Return (X, Y) of the center of cell containing provided text 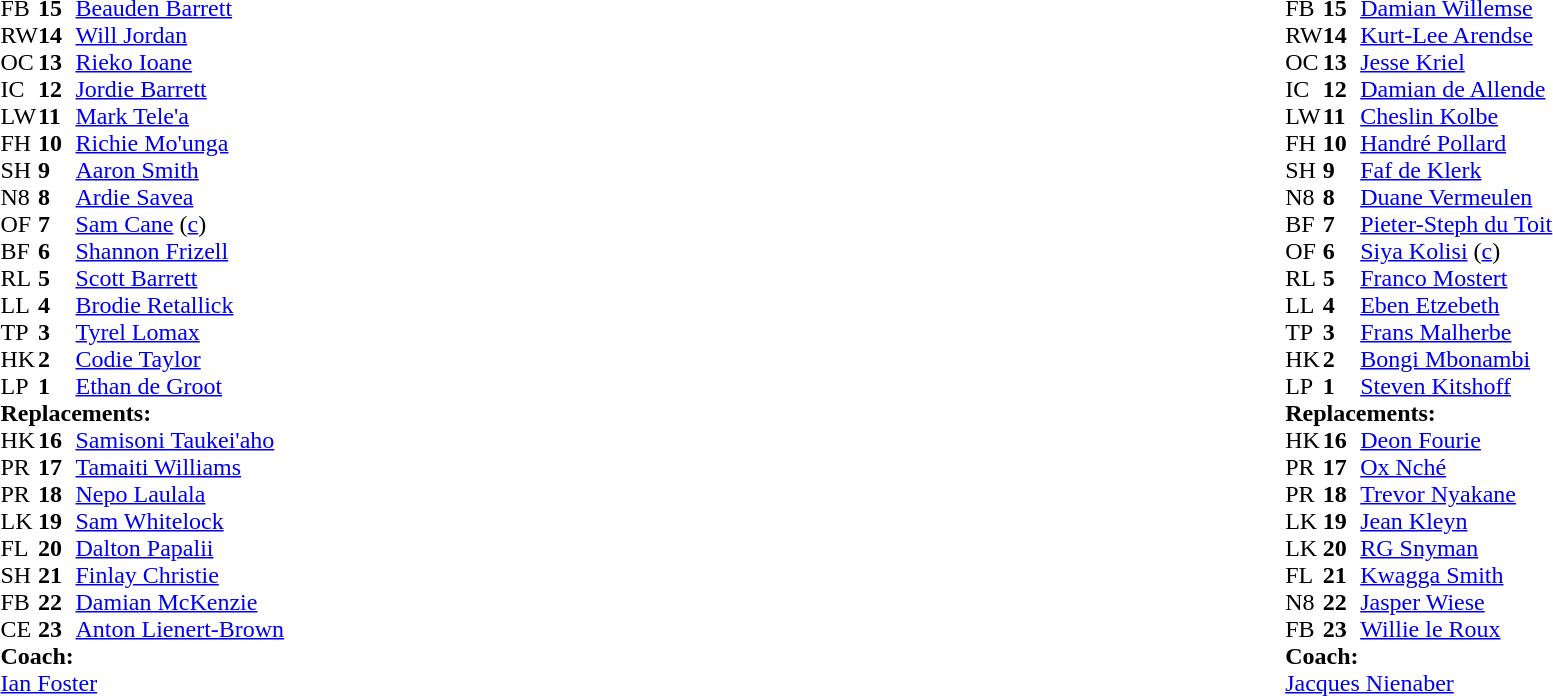
Kwagga Smith (1456, 576)
Will Jordan (180, 36)
Jordie Barrett (180, 90)
Mark Tele'a (180, 116)
Ethan de Groot (180, 386)
Shannon Frizell (180, 252)
RG Snyman (1456, 548)
Eben Etzebeth (1456, 306)
Tamaiti Williams (180, 468)
Codie Taylor (180, 360)
Jean Kleyn (1456, 522)
Franco Mostert (1456, 278)
Dalton Papalii (180, 548)
Frans Malherbe (1456, 332)
Siya Kolisi (c) (1456, 252)
Jesse Kriel (1456, 62)
Deon Fourie (1456, 440)
Tyrel Lomax (180, 332)
Aaron Smith (180, 170)
Sam Whitelock (180, 522)
Sam Cane (c) (180, 224)
Rieko Ioane (180, 62)
Richie Mo'unga (180, 144)
Samisoni Taukei'aho (180, 440)
Faf de Klerk (1456, 170)
Finlay Christie (180, 576)
Pieter-Steph du Toit (1456, 224)
Handré Pollard (1456, 144)
Steven Kitshoff (1456, 386)
Duane Vermeulen (1456, 198)
CE (19, 630)
Kurt-Lee Arendse (1456, 36)
Scott Barrett (180, 278)
Anton Lienert-Brown (180, 630)
Ardie Savea (180, 198)
Ox Nché (1456, 468)
Willie le Roux (1456, 630)
Damian McKenzie (180, 602)
Bongi Mbonambi (1456, 360)
Brodie Retallick (180, 306)
Cheslin Kolbe (1456, 116)
Damian de Allende (1456, 90)
Nepo Laulala (180, 494)
Jasper Wiese (1456, 602)
Trevor Nyakane (1456, 494)
